Output the (X, Y) coordinate of the center of the cell containing the given text.  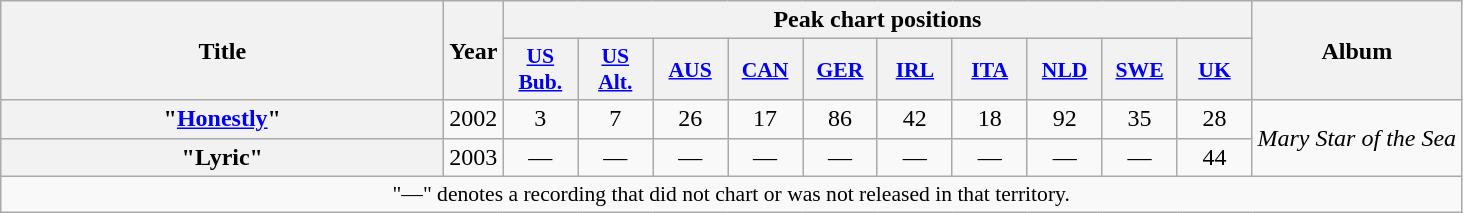
86 (840, 119)
Mary Star of the Sea (1357, 138)
ITA (990, 70)
44 (1214, 157)
USBub. (540, 70)
"Honestly" (222, 119)
92 (1064, 119)
Title (222, 50)
UK (1214, 70)
42 (914, 119)
7 (616, 119)
AUS (690, 70)
2003 (474, 157)
17 (766, 119)
28 (1214, 119)
Year (474, 50)
"Lyric" (222, 157)
2002 (474, 119)
Peak chart positions (878, 20)
Album (1357, 50)
18 (990, 119)
3 (540, 119)
35 (1140, 119)
NLD (1064, 70)
"—" denotes a recording that did not chart or was not released in that territory. (732, 194)
USAlt. (616, 70)
SWE (1140, 70)
26 (690, 119)
CAN (766, 70)
IRL (914, 70)
GER (840, 70)
